Find where the given text appears and provide that cell's center as (x, y) coordinate. 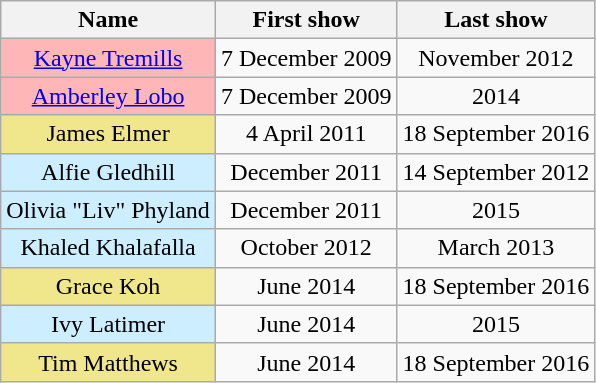
Alfie Gledhill (108, 172)
Khaled Khalafalla (108, 248)
4 April 2011 (306, 134)
James Elmer (108, 134)
Amberley Lobo (108, 96)
March 2013 (496, 248)
Tim Matthews (108, 362)
Olivia "Liv" Phyland (108, 210)
Ivy Latimer (108, 324)
First show (306, 20)
Grace Koh (108, 286)
Last show (496, 20)
14 September 2012 (496, 172)
October 2012 (306, 248)
Kayne Tremills (108, 58)
Name (108, 20)
2014 (496, 96)
November 2012 (496, 58)
